Scan for the cell matching the given text and deliver its [x, y] coordinate at center. 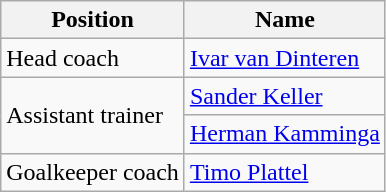
Assistant trainer [93, 115]
Sander Keller [284, 96]
Goalkeeper coach [93, 172]
Name [284, 20]
Ivar van Dinteren [284, 58]
Timo Plattel [284, 172]
Head coach [93, 58]
Herman Kamminga [284, 134]
Position [93, 20]
